Detect which cell encompasses the target text, then output its [x, y] center coordinate. 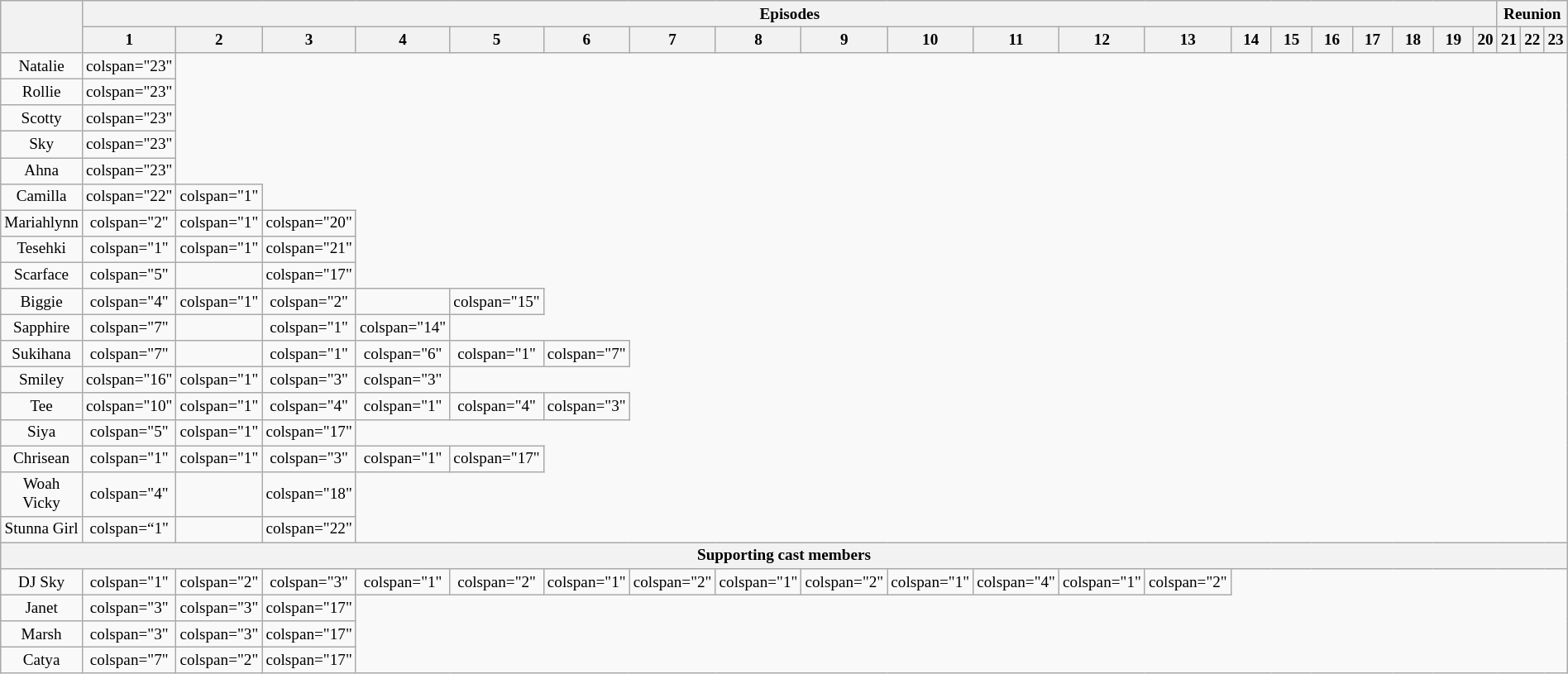
Woah Vicky [41, 494]
colspan="16" [129, 380]
4 [402, 40]
Biggie [41, 302]
18 [1413, 40]
22 [1532, 40]
7 [672, 40]
Tesehki [41, 249]
Sukihana [41, 354]
6 [586, 40]
10 [930, 40]
16 [1331, 40]
23 [1556, 40]
Rollie [41, 92]
8 [758, 40]
Scotty [41, 118]
1 [129, 40]
12 [1102, 40]
11 [1016, 40]
colspan="6" [402, 354]
20 [1485, 40]
DJ Sky [41, 582]
3 [309, 40]
Sky [41, 145]
colspan="14" [402, 327]
13 [1188, 40]
Episodes [789, 14]
Janet [41, 608]
Ahna [41, 170]
colspan="21" [309, 249]
colspan="10" [129, 406]
Camilla [41, 197]
colspan="20" [309, 223]
colspan=“1" [129, 529]
Sapphire [41, 327]
Natalie [41, 66]
Chrisean [41, 458]
Stunna Girl [41, 529]
colspan="18" [309, 494]
Mariahlynn [41, 223]
Smiley [41, 380]
Reunion [1532, 14]
Tee [41, 406]
17 [1373, 40]
9 [844, 40]
5 [496, 40]
Siya [41, 433]
19 [1454, 40]
colspan="15" [496, 302]
21 [1508, 40]
14 [1250, 40]
Supporting cast members [784, 556]
2 [219, 40]
Scarface [41, 275]
15 [1292, 40]
Marsh [41, 634]
Catya [41, 660]
